Detect which cell encompasses the target text, then output its [X, Y] center coordinate. 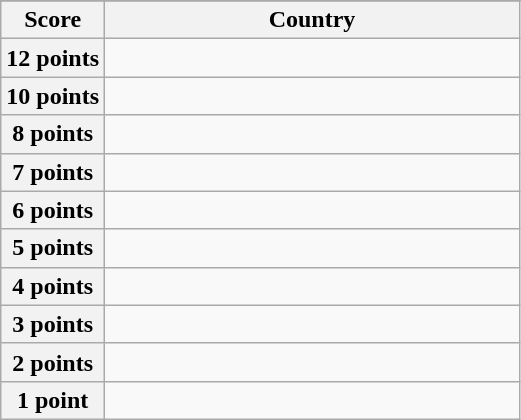
6 points [53, 210]
12 points [53, 58]
2 points [53, 362]
5 points [53, 248]
Score [53, 20]
10 points [53, 96]
4 points [53, 286]
3 points [53, 324]
8 points [53, 134]
1 point [53, 400]
7 points [53, 172]
Country [312, 20]
